Find where the given text appears and provide that cell's center as (x, y) coordinate. 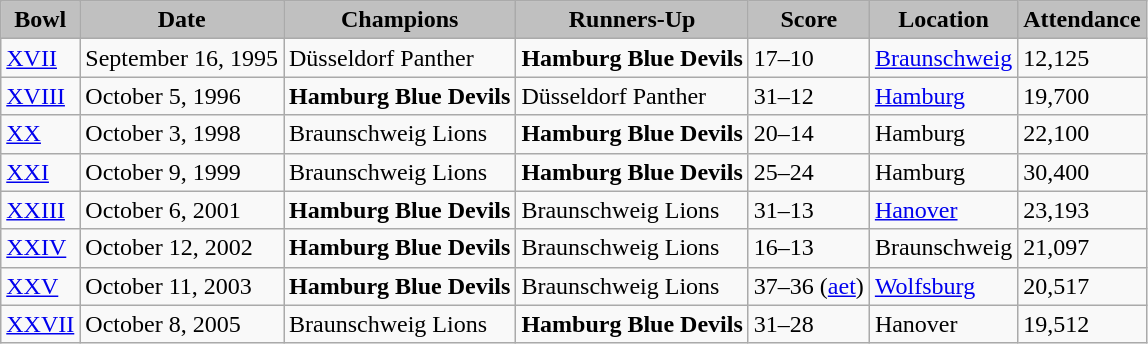
October 8, 2005 (182, 324)
23,193 (1082, 210)
Champions (400, 20)
XX (40, 134)
19,700 (1082, 96)
12,125 (1082, 58)
October 12, 2002 (182, 248)
XXI (40, 172)
22,100 (1082, 134)
XVII (40, 58)
XXIV (40, 248)
20,517 (1082, 286)
Date (182, 20)
Location (943, 20)
37–36 (aet) (808, 286)
Bowl (40, 20)
October 11, 2003 (182, 286)
XVIII (40, 96)
19,512 (1082, 324)
September 16, 1995 (182, 58)
October 5, 1996 (182, 96)
25–24 (808, 172)
XXV (40, 286)
XXIII (40, 210)
October 3, 1998 (182, 134)
31–13 (808, 210)
Runners-Up (632, 20)
20–14 (808, 134)
October 9, 1999 (182, 172)
21,097 (1082, 248)
16–13 (808, 248)
October 6, 2001 (182, 210)
17–10 (808, 58)
30,400 (1082, 172)
Wolfsburg (943, 286)
Score (808, 20)
31–12 (808, 96)
XXVII (40, 324)
31–28 (808, 324)
Attendance (1082, 20)
